Capture the cell that displays the provided text and extract its [x, y] central coordinate. 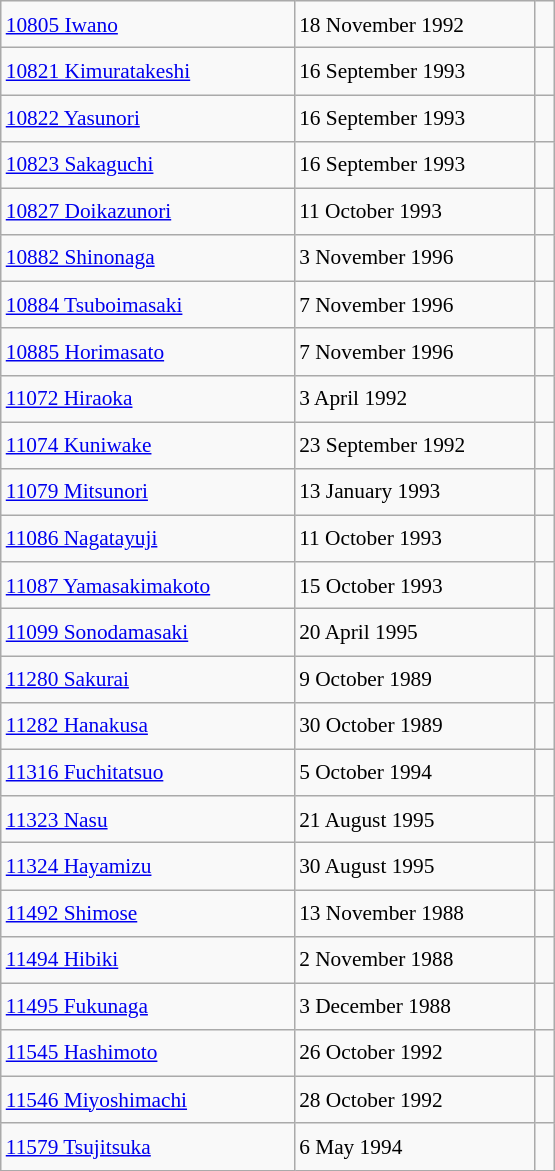
10884 Tsuboimasaki [148, 306]
11324 Hayamizu [148, 866]
11495 Fukunaga [148, 1006]
11494 Hibiki [148, 960]
11280 Sakurai [148, 680]
11282 Hanakusa [148, 726]
11086 Nagatayuji [148, 538]
9 October 1989 [414, 680]
5 October 1994 [414, 772]
11579 Tsujitsuka [148, 1146]
15 October 1993 [414, 586]
13 November 1988 [414, 914]
3 December 1988 [414, 1006]
23 September 1992 [414, 446]
10885 Horimasato [148, 352]
11323 Nasu [148, 820]
11492 Shimose [148, 914]
11546 Miyoshimachi [148, 1100]
11072 Hiraoka [148, 398]
10823 Sakaguchi [148, 164]
6 May 1994 [414, 1146]
10822 Yasunori [148, 118]
10805 Iwano [148, 24]
10882 Shinonaga [148, 258]
11074 Kuniwake [148, 446]
13 January 1993 [414, 492]
30 August 1995 [414, 866]
11087 Yamasakimakoto [148, 586]
3 April 1992 [414, 398]
21 August 1995 [414, 820]
10821 Kimuratakeshi [148, 72]
11316 Fuchitatsuo [148, 772]
18 November 1992 [414, 24]
26 October 1992 [414, 1054]
11079 Mitsunori [148, 492]
20 April 1995 [414, 632]
3 November 1996 [414, 258]
11099 Sonodamasaki [148, 632]
28 October 1992 [414, 1100]
30 October 1989 [414, 726]
2 November 1988 [414, 960]
10827 Doikazunori [148, 212]
11545 Hashimoto [148, 1054]
